Detect which cell encompasses the target text, then output its (x, y) center coordinate. 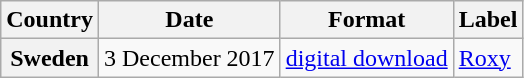
Roxy (488, 58)
digital download (366, 58)
Country (50, 20)
Date (189, 20)
Sweden (50, 58)
Label (488, 20)
Format (366, 20)
3 December 2017 (189, 58)
